For the text-containing cell, return its midpoint in (X, Y) coordinate format. 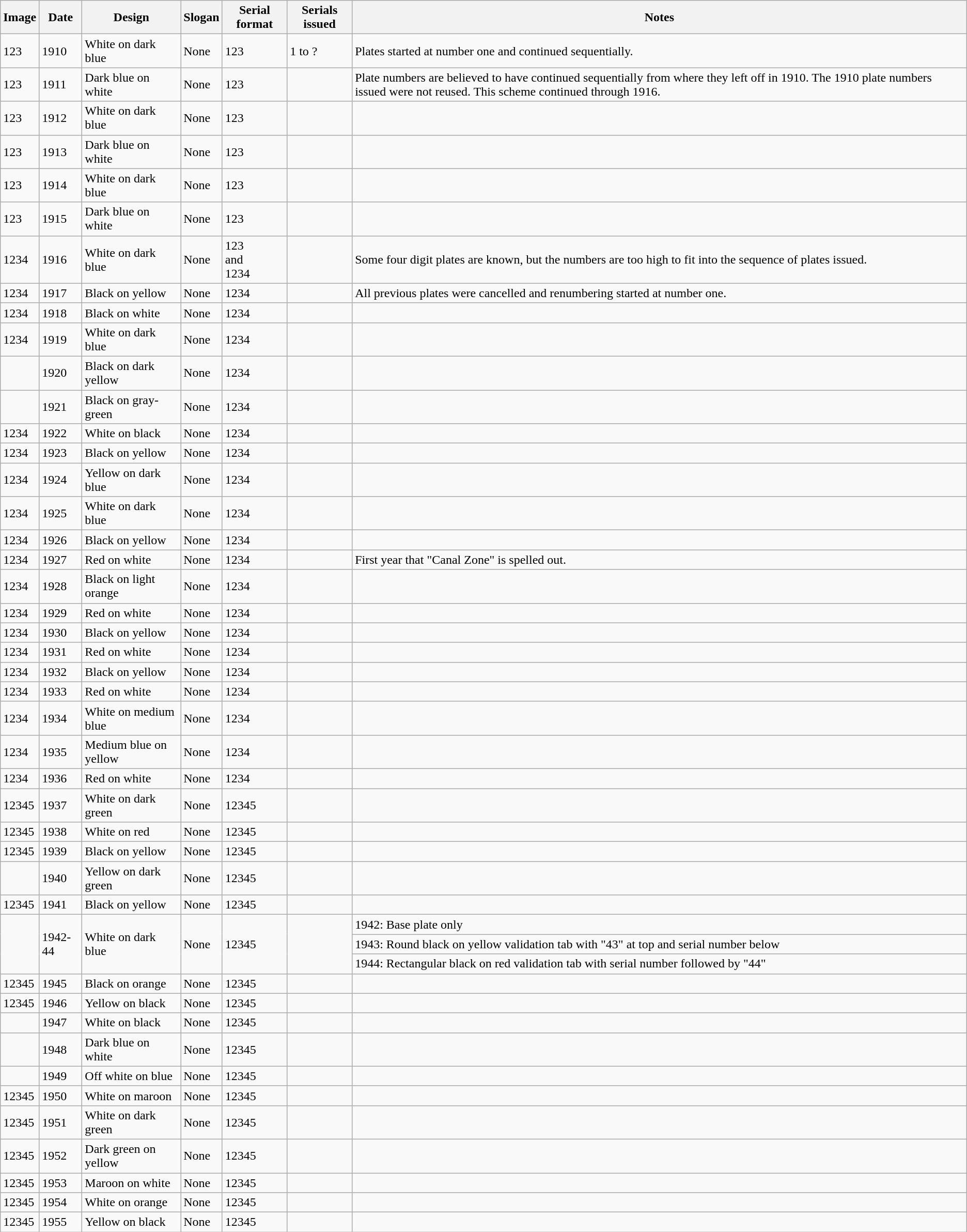
1927 (61, 560)
1938 (61, 832)
1940 (61, 879)
1910 (61, 51)
Black on dark yellow (131, 373)
1914 (61, 185)
1913 (61, 152)
1936 (61, 778)
Maroon on white (131, 1183)
1941 (61, 905)
1954 (61, 1203)
White on red (131, 832)
Serial format (254, 18)
1920 (61, 373)
All previous plates were cancelled and renumbering started at number one. (660, 293)
1921 (61, 406)
First year that "Canal Zone" is spelled out. (660, 560)
1942-44 (61, 944)
Black on white (131, 313)
1937 (61, 805)
Plates started at number one and continued sequentially. (660, 51)
Slogan (201, 18)
Serials issued (320, 18)
1925 (61, 514)
Medium blue on yellow (131, 751)
White on orange (131, 1203)
1952 (61, 1156)
White on medium blue (131, 718)
123and1234 (254, 259)
Notes (660, 18)
1949 (61, 1076)
1955 (61, 1222)
1926 (61, 540)
1942: Base plate only (660, 925)
Dark green on yellow (131, 1156)
1953 (61, 1183)
1930 (61, 633)
1931 (61, 652)
1933 (61, 691)
1911 (61, 85)
1943: Round black on yellow validation tab with "43" at top and serial number below (660, 944)
Image (20, 18)
1950 (61, 1096)
Yellow on dark green (131, 879)
1918 (61, 313)
1919 (61, 339)
1932 (61, 672)
1916 (61, 259)
1917 (61, 293)
Black on light orange (131, 586)
1928 (61, 586)
1947 (61, 1023)
Design (131, 18)
1939 (61, 852)
1912 (61, 118)
1944: Rectangular black on red validation tab with serial number followed by "44" (660, 964)
1924 (61, 480)
1915 (61, 219)
1948 (61, 1049)
1 to ? (320, 51)
Yellow on dark blue (131, 480)
Date (61, 18)
1922 (61, 434)
1929 (61, 613)
1934 (61, 718)
Off white on blue (131, 1076)
1923 (61, 453)
Black on gray-green (131, 406)
1946 (61, 1003)
1935 (61, 751)
Some four digit plates are known, but the numbers are too high to fit into the sequence of plates issued. (660, 259)
1945 (61, 983)
Black on orange (131, 983)
White on maroon (131, 1096)
1951 (61, 1122)
